For the text-containing cell, return its midpoint in (X, Y) coordinate format. 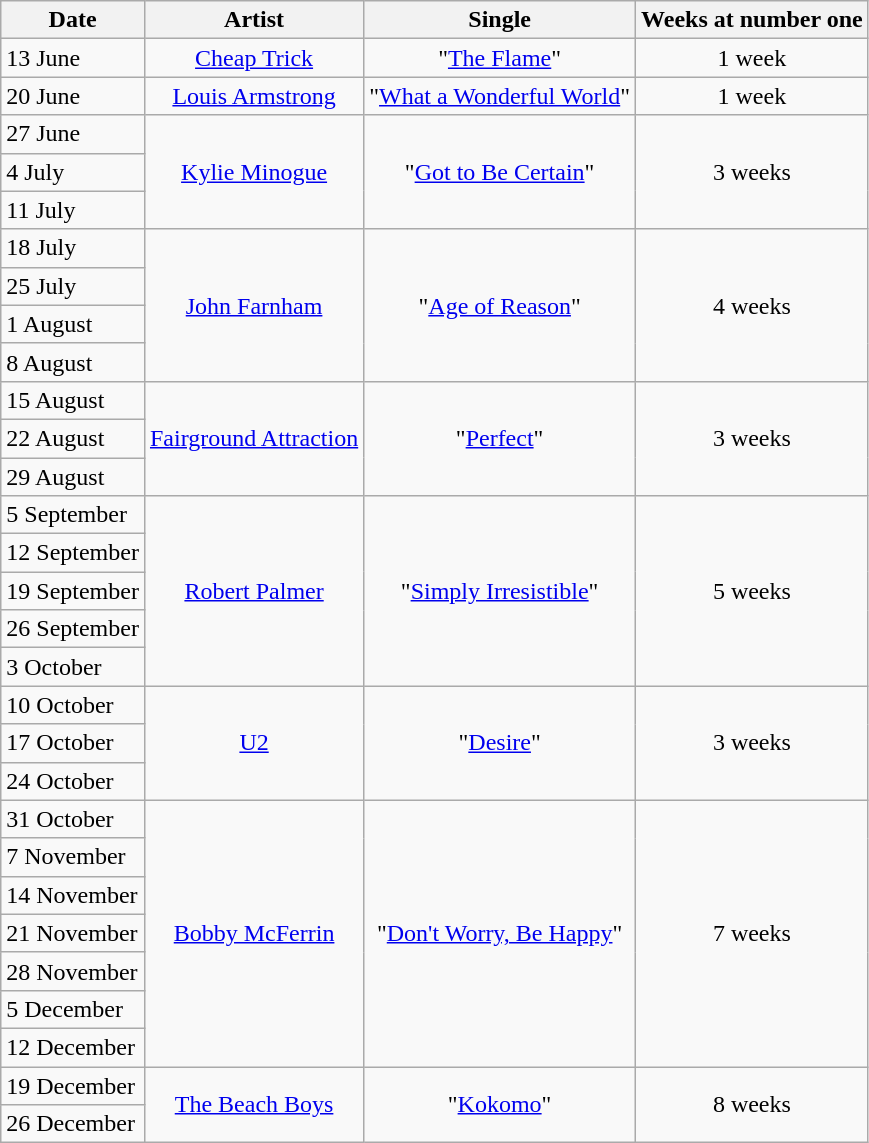
Fairground Attraction (254, 438)
"What a Wonderful World" (500, 96)
10 October (73, 705)
12 December (73, 1047)
15 August (73, 400)
1 August (73, 324)
25 July (73, 286)
28 November (73, 971)
"Perfect" (500, 438)
"The Flame" (500, 58)
17 October (73, 743)
Date (73, 20)
7 November (73, 857)
13 June (73, 58)
31 October (73, 819)
20 June (73, 96)
U2 (254, 743)
27 June (73, 134)
Weeks at number one (752, 20)
29 August (73, 477)
4 weeks (752, 305)
5 September (73, 515)
"Simply Irresistible" (500, 591)
21 November (73, 933)
5 weeks (752, 591)
3 October (73, 667)
5 December (73, 1009)
19 December (73, 1085)
Louis Armstrong (254, 96)
Single (500, 20)
Bobby McFerrin (254, 933)
24 October (73, 781)
Cheap Trick (254, 58)
"Kokomo" (500, 1104)
"Got to Be Certain" (500, 172)
Artist (254, 20)
8 August (73, 362)
18 July (73, 248)
8 weeks (752, 1104)
4 July (73, 172)
"Desire" (500, 743)
19 September (73, 591)
Kylie Minogue (254, 172)
26 December (73, 1124)
"Age of Reason" (500, 305)
12 September (73, 553)
The Beach Boys (254, 1104)
"Don't Worry, Be Happy" (500, 933)
26 September (73, 629)
14 November (73, 895)
7 weeks (752, 933)
11 July (73, 210)
Robert Palmer (254, 591)
John Farnham (254, 305)
22 August (73, 438)
